Find where the given text appears and provide that cell's center as (x, y) coordinate. 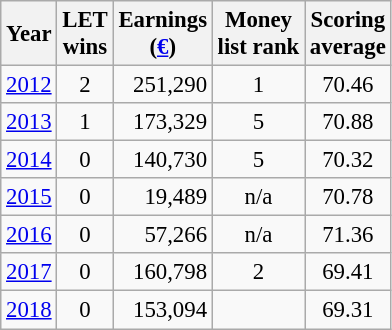
70.88 (348, 122)
2016 (29, 235)
70.46 (348, 85)
19,489 (162, 197)
2013 (29, 122)
Year (29, 34)
57,266 (162, 235)
70.32 (348, 160)
173,329 (162, 122)
153,094 (162, 310)
Scoringaverage (348, 34)
69.41 (348, 273)
71.36 (348, 235)
2018 (29, 310)
140,730 (162, 160)
160,798 (162, 273)
Earnings(€) (162, 34)
70.78 (348, 197)
251,290 (162, 85)
2017 (29, 273)
Moneylist rank (258, 34)
2014 (29, 160)
2015 (29, 197)
69.31 (348, 310)
LETwins (85, 34)
2012 (29, 85)
